Locate the cell with the specified text and output its [x, y] center coordinate. 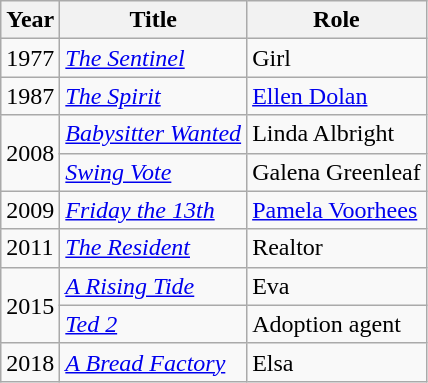
A Bread Factory [154, 362]
The Spirit [154, 96]
Realtor [337, 248]
2011 [30, 248]
The Sentinel [154, 58]
Title [154, 20]
Eva [337, 286]
Ted 2 [154, 324]
1987 [30, 96]
Adoption agent [337, 324]
Girl [337, 58]
Swing Vote [154, 172]
2015 [30, 305]
2018 [30, 362]
Babysitter Wanted [154, 134]
Friday the 13th [154, 210]
Role [337, 20]
Pamela Voorhees [337, 210]
The Resident [154, 248]
Elsa [337, 362]
1977 [30, 58]
Linda Albright [337, 134]
Year [30, 20]
Galena Greenleaf [337, 172]
2008 [30, 153]
2009 [30, 210]
Ellen Dolan [337, 96]
A Rising Tide [154, 286]
